Capture the cell that displays the provided text and extract its (x, y) central coordinate. 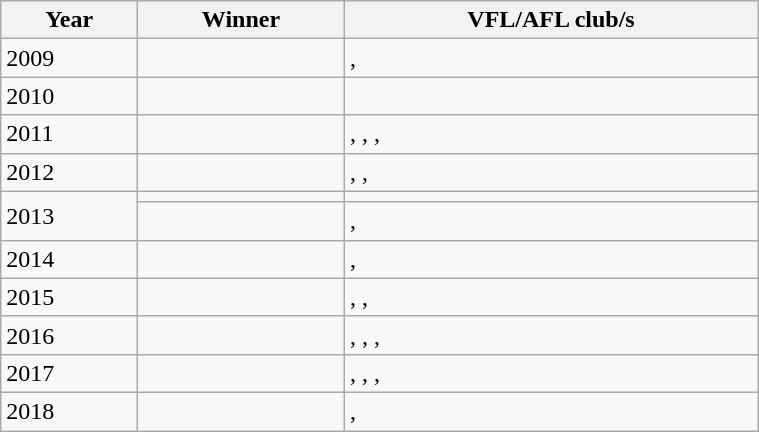
2018 (70, 411)
2017 (70, 373)
2016 (70, 335)
2012 (70, 172)
Year (70, 20)
2011 (70, 134)
Winner (242, 20)
2013 (70, 216)
VFL/AFL club/s (550, 20)
2009 (70, 58)
2015 (70, 297)
2010 (70, 96)
2014 (70, 259)
